For the text-containing cell, return its midpoint in [X, Y] coordinate format. 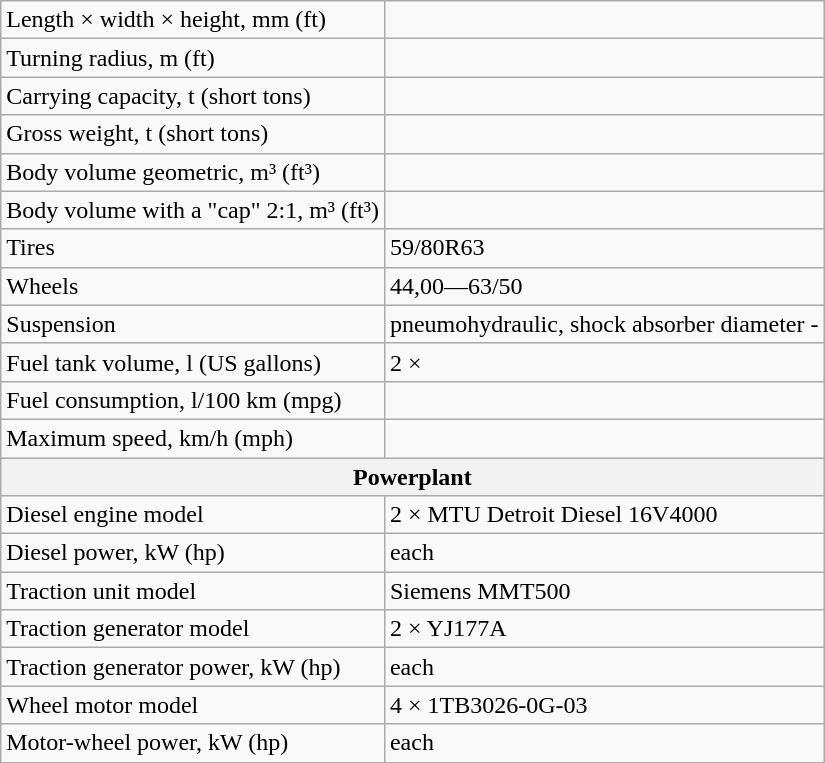
Fuel tank volume, l (US gallons) [193, 362]
pneumohydraulic, shock absorber diameter - [604, 324]
44,00—63/50 [604, 286]
Powerplant [412, 477]
Diesel power, kW (hp) [193, 553]
Body volume geometric, m³ (ft³) [193, 172]
Gross weight, t (short tons) [193, 134]
Wheels [193, 286]
Body volume with a "cap" 2:1, m³ (ft³) [193, 210]
Suspension [193, 324]
Siemens MMT500 [604, 591]
4 × 1TB3026-0G-03 [604, 705]
Tires [193, 248]
Length × width × height, mm (ft) [193, 20]
59/80R63 [604, 248]
Diesel engine model [193, 515]
Turning radius, m (ft) [193, 58]
Motor-wheel power, kW (hp) [193, 743]
Carrying capacity, t (short tons) [193, 96]
Fuel consumption, l/100 km (mpg) [193, 400]
Traction unit model [193, 591]
Maximum speed, km/h (mph) [193, 438]
Traction generator power, kW (hp) [193, 667]
Traction generator model [193, 629]
2 × YJ177A [604, 629]
2 × [604, 362]
2 × MTU Detroit Diesel 16V4000 [604, 515]
Wheel motor model [193, 705]
